Output the [X, Y] coordinate of the center of the cell containing the given text.  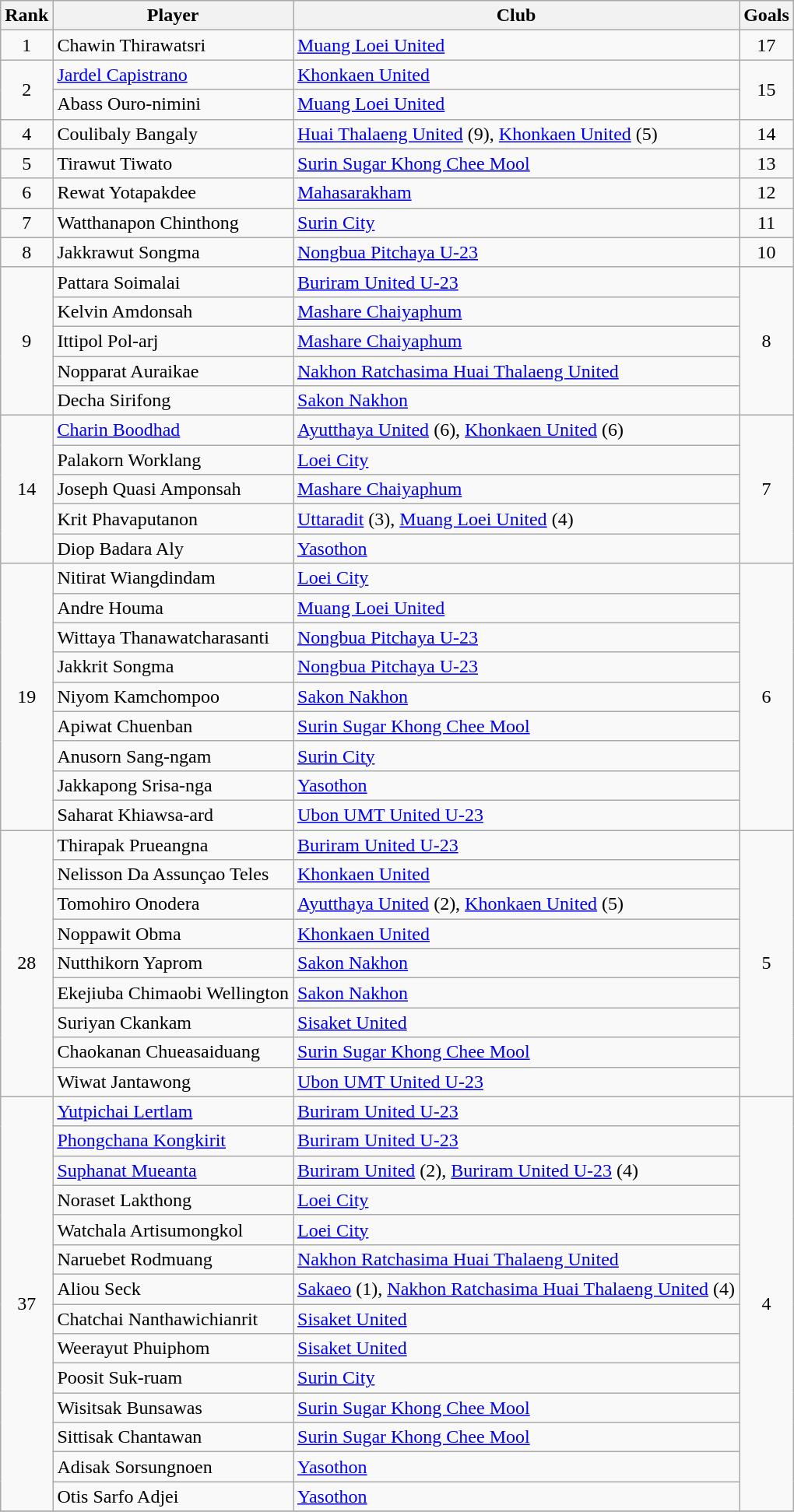
Phongchana Kongkirit [173, 1141]
Jardel Capistrano [173, 75]
Noppawit Obma [173, 934]
Noraset Lakthong [173, 1200]
Kelvin Amdonsah [173, 311]
Tirawut Tiwato [173, 163]
Watthanapon Chinthong [173, 223]
Charin Boodhad [173, 430]
Naruebet Rodmuang [173, 1259]
Rank [26, 16]
Poosit Suk-ruam [173, 1378]
Watchala Artisumongkol [173, 1230]
Buriram United (2), Buriram United U-23 (4) [515, 1170]
Aliou Seck [173, 1289]
Tomohiro Onodera [173, 904]
12 [767, 193]
Andre Houma [173, 608]
Jakkapong Srisa-nga [173, 785]
Krit Phavaputanon [173, 519]
Decha Sirifong [173, 401]
Chaokanan Chueasaiduang [173, 1052]
Jakkrawut Songma [173, 252]
Niyom Kamchompoo [173, 696]
Wittaya Thanawatcharasanti [173, 637]
Thirapak Prueangna [173, 844]
19 [26, 697]
Diop Badara Aly [173, 549]
10 [767, 252]
Chawin Thirawatsri [173, 45]
Club [515, 16]
Saharat Khiawsa-ard [173, 815]
17 [767, 45]
Apiwat Chuenban [173, 726]
Weerayut Phuiphom [173, 1349]
Goals [767, 16]
11 [767, 223]
15 [767, 89]
Ittipol Pol-arj [173, 341]
Wiwat Jantawong [173, 1082]
Wisitsak Bunsawas [173, 1408]
Nopparat Auraikae [173, 371]
Suriyan Ckankam [173, 1023]
Jakkrit Songma [173, 667]
Otis Sarfo Adjei [173, 1496]
2 [26, 89]
9 [26, 341]
Nelisson Da Assunçao Teles [173, 875]
37 [26, 1304]
Abass Ouro-nimini [173, 104]
Anusorn Sang-ngam [173, 756]
Adisak Sorsungnoen [173, 1467]
Huai Thalaeng United (9), Khonkaen United (5) [515, 134]
Suphanat Mueanta [173, 1170]
Nutthikorn Yaprom [173, 963]
Player [173, 16]
1 [26, 45]
Ayutthaya United (2), Khonkaen United (5) [515, 904]
Nitirat Wiangdindam [173, 578]
Rewat Yotapakdee [173, 193]
Uttaradit (3), Muang Loei United (4) [515, 519]
Sakaeo (1), Nakhon Ratchasima Huai Thalaeng United (4) [515, 1289]
Coulibaly Bangaly [173, 134]
28 [26, 963]
Mahasarakham [515, 193]
Ayutthaya United (6), Khonkaen United (6) [515, 430]
Yutpichai Lertlam [173, 1111]
Ekejiuba Chimaobi Wellington [173, 993]
13 [767, 163]
Pattara Soimalai [173, 282]
Sittisak Chantawan [173, 1437]
Palakorn Worklang [173, 460]
Chatchai Nanthawichianrit [173, 1319]
Joseph Quasi Amponsah [173, 489]
